Capture the cell that displays the provided text and extract its [X, Y] central coordinate. 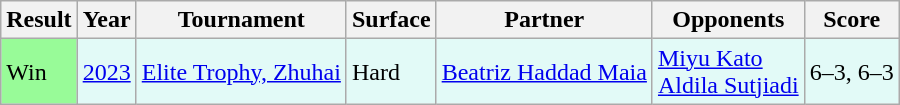
Hard [391, 72]
6–3, 6–3 [852, 72]
Beatriz Haddad Maia [544, 72]
2023 [106, 72]
Elite Trophy, Zhuhai [241, 72]
Opponents [728, 20]
Surface [391, 20]
Result [39, 20]
Win [39, 72]
Tournament [241, 20]
Year [106, 20]
Partner [544, 20]
Score [852, 20]
Miyu Kato Aldila Sutjiadi [728, 72]
